Provide the [X, Y] coordinate of the cell's center where the given text is located.  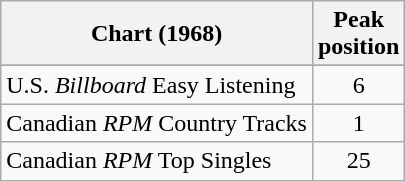
Canadian RPM Country Tracks [157, 123]
1 [358, 123]
Chart (1968) [157, 34]
Canadian RPM Top Singles [157, 161]
Peakposition [358, 34]
6 [358, 85]
U.S. Billboard Easy Listening [157, 85]
25 [358, 161]
